Return (x, y) of the center of cell containing provided text 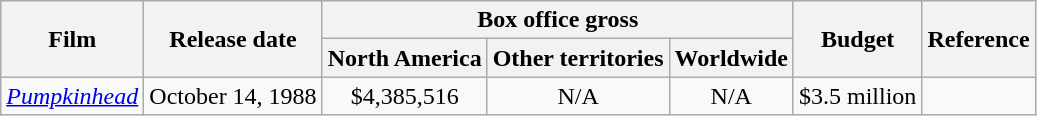
Reference (978, 39)
Release date (233, 39)
Other territories (578, 58)
Box office gross (558, 20)
Worldwide (731, 58)
$3.5 million (857, 96)
Pumpkinhead (72, 96)
North America (404, 58)
$4,385,516 (404, 96)
Budget (857, 39)
October 14, 1988 (233, 96)
Film (72, 39)
